Extract the [X, Y] coordinate from the center of the cell holding the provided text.  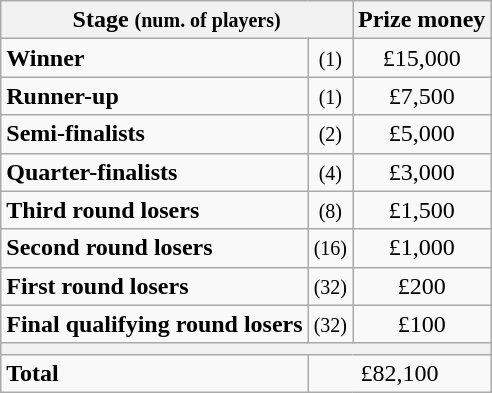
£100 [421, 324]
Runner-up [154, 96]
Prize money [421, 20]
Third round losers [154, 210]
£3,000 [421, 172]
Stage (num. of players) [177, 20]
£1,000 [421, 248]
£200 [421, 286]
£5,000 [421, 134]
£7,500 [421, 96]
£82,100 [400, 373]
First round losers [154, 286]
Quarter-finalists [154, 172]
£1,500 [421, 210]
Final qualifying round losers [154, 324]
(2) [330, 134]
Winner [154, 58]
Semi-finalists [154, 134]
Second round losers [154, 248]
Total [154, 373]
(16) [330, 248]
(8) [330, 210]
(4) [330, 172]
£15,000 [421, 58]
